Pinpoint the cell where the given text exists, returning its [x, y] midpoint coordinate. 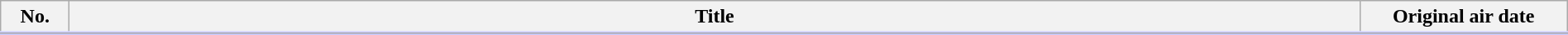
Original air date [1464, 17]
Title [715, 17]
No. [35, 17]
